Output the [x, y] coordinate of the center of the cell containing the given text.  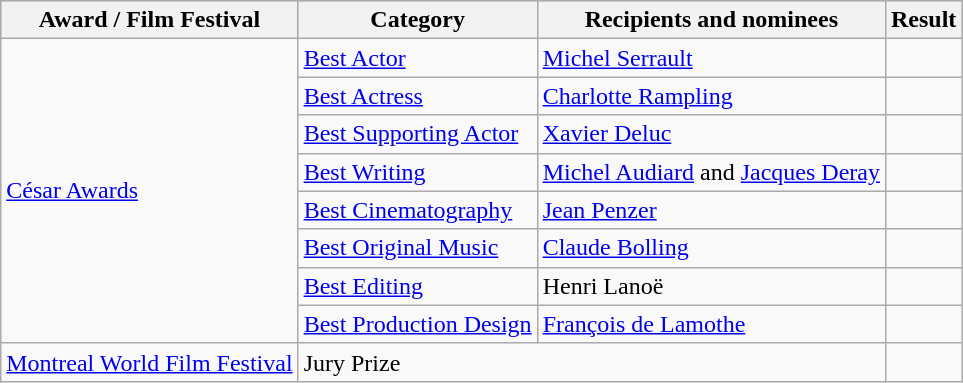
Charlotte Rampling [711, 96]
Best Supporting Actor [418, 134]
Jean Penzer [711, 210]
César Awards [150, 191]
François de Lamothe [711, 324]
Xavier Deluc [711, 134]
Montreal World Film Festival [150, 362]
Best Editing [418, 286]
Claude Bolling [711, 248]
Best Writing [418, 172]
Award / Film Festival [150, 20]
Category [418, 20]
Best Production Design [418, 324]
Best Actress [418, 96]
Michel Serrault [711, 58]
Best Cinematography [418, 210]
Best Original Music [418, 248]
Recipients and nominees [711, 20]
Best Actor [418, 58]
Result [923, 20]
Jury Prize [592, 362]
Henri Lanoë [711, 286]
Michel Audiard and Jacques Deray [711, 172]
